For the text-containing cell, return its midpoint in (X, Y) coordinate format. 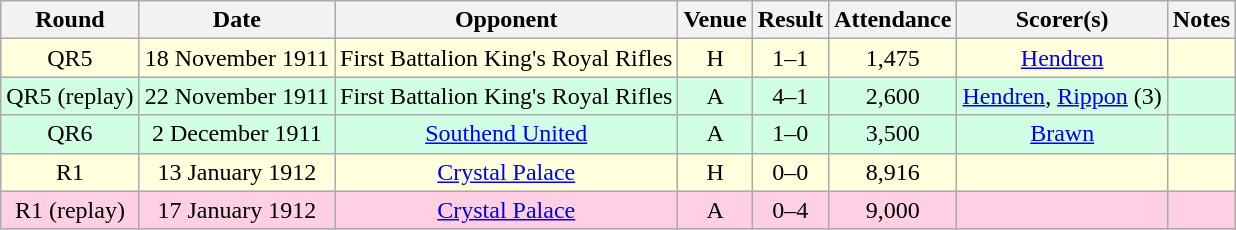
8,916 (893, 172)
Venue (715, 20)
2 December 1911 (236, 134)
Southend United (506, 134)
Attendance (893, 20)
9,000 (893, 210)
Scorer(s) (1062, 20)
1–0 (790, 134)
QR5 (70, 58)
Brawn (1062, 134)
R1 (70, 172)
QR5 (replay) (70, 96)
1,475 (893, 58)
13 January 1912 (236, 172)
1–1 (790, 58)
0–4 (790, 210)
18 November 1911 (236, 58)
Result (790, 20)
Hendren, Rippon (3) (1062, 96)
Round (70, 20)
Date (236, 20)
Opponent (506, 20)
Hendren (1062, 58)
2,600 (893, 96)
QR6 (70, 134)
22 November 1911 (236, 96)
3,500 (893, 134)
17 January 1912 (236, 210)
4–1 (790, 96)
0–0 (790, 172)
Notes (1201, 20)
R1 (replay) (70, 210)
